Output the [x, y] coordinate of the center of the cell containing the given text.  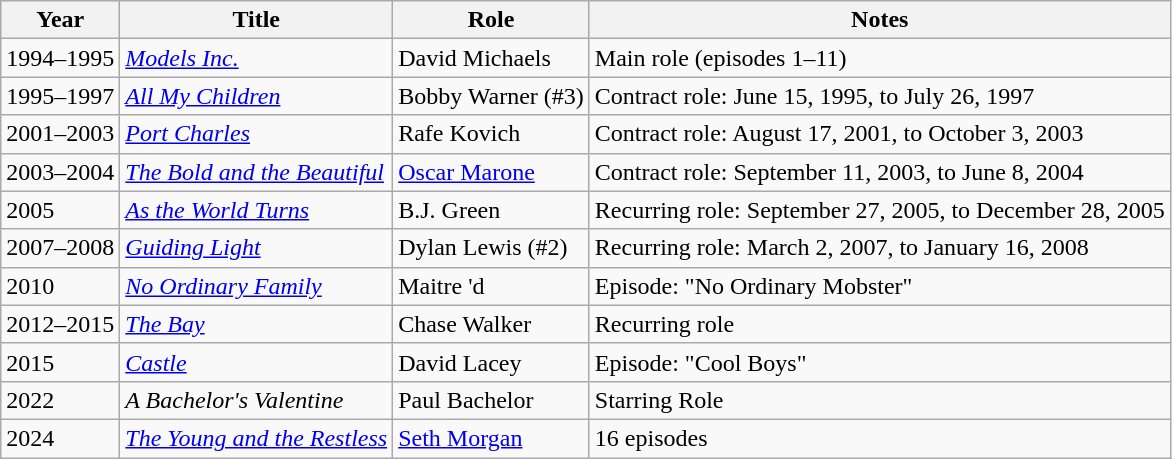
Recurring role: March 2, 2007, to January 16, 2008 [880, 248]
Oscar Marone [492, 172]
Year [60, 20]
2015 [60, 362]
The Bold and the Beautiful [256, 172]
As the World Turns [256, 210]
2005 [60, 210]
Title [256, 20]
Paul Bachelor [492, 400]
Models Inc. [256, 58]
Recurring role: September 27, 2005, to December 28, 2005 [880, 210]
2012–2015 [60, 324]
Main role (episodes 1–11) [880, 58]
Notes [880, 20]
Chase Walker [492, 324]
Recurring role [880, 324]
1995–1997 [60, 96]
Episode: "No Ordinary Mobster" [880, 286]
The Young and the Restless [256, 438]
Bobby Warner (#3) [492, 96]
A Bachelor's Valentine [256, 400]
Port Charles [256, 134]
Seth Morgan [492, 438]
David Michaels [492, 58]
All My Children [256, 96]
1994–1995 [60, 58]
2010 [60, 286]
Maitre 'd [492, 286]
Guiding Light [256, 248]
Contract role: August 17, 2001, to October 3, 2003 [880, 134]
B.J. Green [492, 210]
16 episodes [880, 438]
2022 [60, 400]
Contract role: June 15, 1995, to July 26, 1997 [880, 96]
Role [492, 20]
David Lacey [492, 362]
No Ordinary Family [256, 286]
2024 [60, 438]
The Bay [256, 324]
2001–2003 [60, 134]
Starring Role [880, 400]
Dylan Lewis (#2) [492, 248]
Castle [256, 362]
Contract role: September 11, 2003, to June 8, 2004 [880, 172]
Episode: "Cool Boys" [880, 362]
Rafe Kovich [492, 134]
2007–2008 [60, 248]
2003–2004 [60, 172]
